Locate the cell with the specified text and output its (X, Y) center coordinate. 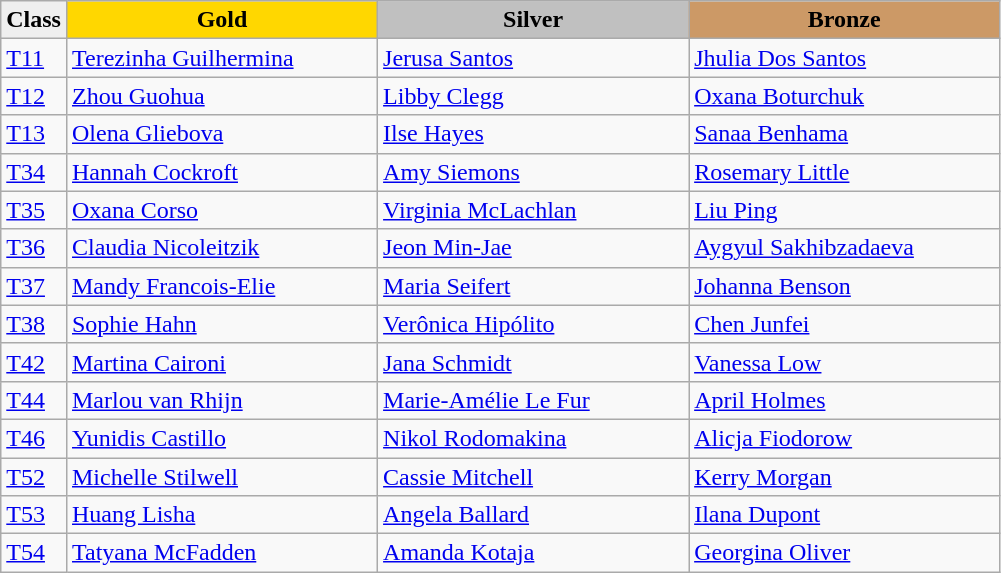
Jhulia Dos Santos (844, 58)
T11 (34, 58)
T42 (34, 362)
T36 (34, 248)
Georgina Oliver (844, 553)
T53 (34, 515)
Johanna Benson (844, 286)
Class (34, 20)
Martina Caironi (222, 362)
Maria Seifert (534, 286)
T12 (34, 96)
Liu Ping (844, 210)
Oxana Boturchuk (844, 96)
T34 (34, 172)
Tatyana McFadden (222, 553)
Nikol Rodomakina (534, 438)
Angela Ballard (534, 515)
T35 (34, 210)
Gold (222, 20)
Ilse Hayes (534, 134)
Huang Lisha (222, 515)
Verônica Hipólito (534, 324)
Cassie Mitchell (534, 477)
Amanda Kotaja (534, 553)
Claudia Nicoleitzik (222, 248)
T44 (34, 400)
T37 (34, 286)
Oxana Corso (222, 210)
Chen Junfei (844, 324)
Olena Gliebova (222, 134)
Libby Clegg (534, 96)
Aygyul Sakhibzadaeva (844, 248)
T38 (34, 324)
T46 (34, 438)
Silver (534, 20)
Alicja Fiodorow (844, 438)
Terezinha Guilhermina (222, 58)
T54 (34, 553)
Michelle Stilwell (222, 477)
Marlou van Rhijn (222, 400)
Kerry Morgan (844, 477)
Bronze (844, 20)
Amy Siemons (534, 172)
Virginia McLachlan (534, 210)
Jerusa Santos (534, 58)
Jana Schmidt (534, 362)
Vanessa Low (844, 362)
T52 (34, 477)
Mandy Francois-Elie (222, 286)
Jeon Min-Jae (534, 248)
Zhou Guohua (222, 96)
T13 (34, 134)
Rosemary Little (844, 172)
Marie-Amélie Le Fur (534, 400)
Sophie Hahn (222, 324)
Sanaa Benhama (844, 134)
Yunidis Castillo (222, 438)
Hannah Cockroft (222, 172)
Ilana Dupont (844, 515)
April Holmes (844, 400)
